Return the (X, Y) coordinate for the center point of the cell that contains the specified text.  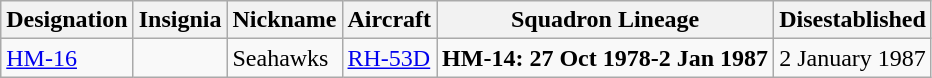
HM-16 (67, 58)
Seahawks (284, 58)
Aircraft (390, 20)
Nickname (284, 20)
Insignia (180, 20)
Disestablished (853, 20)
Designation (67, 20)
Squadron Lineage (606, 20)
2 January 1987 (853, 58)
HM-14: 27 Oct 1978-2 Jan 1987 (606, 58)
RH-53D (390, 58)
